For the text-containing cell, return its midpoint in [x, y] coordinate format. 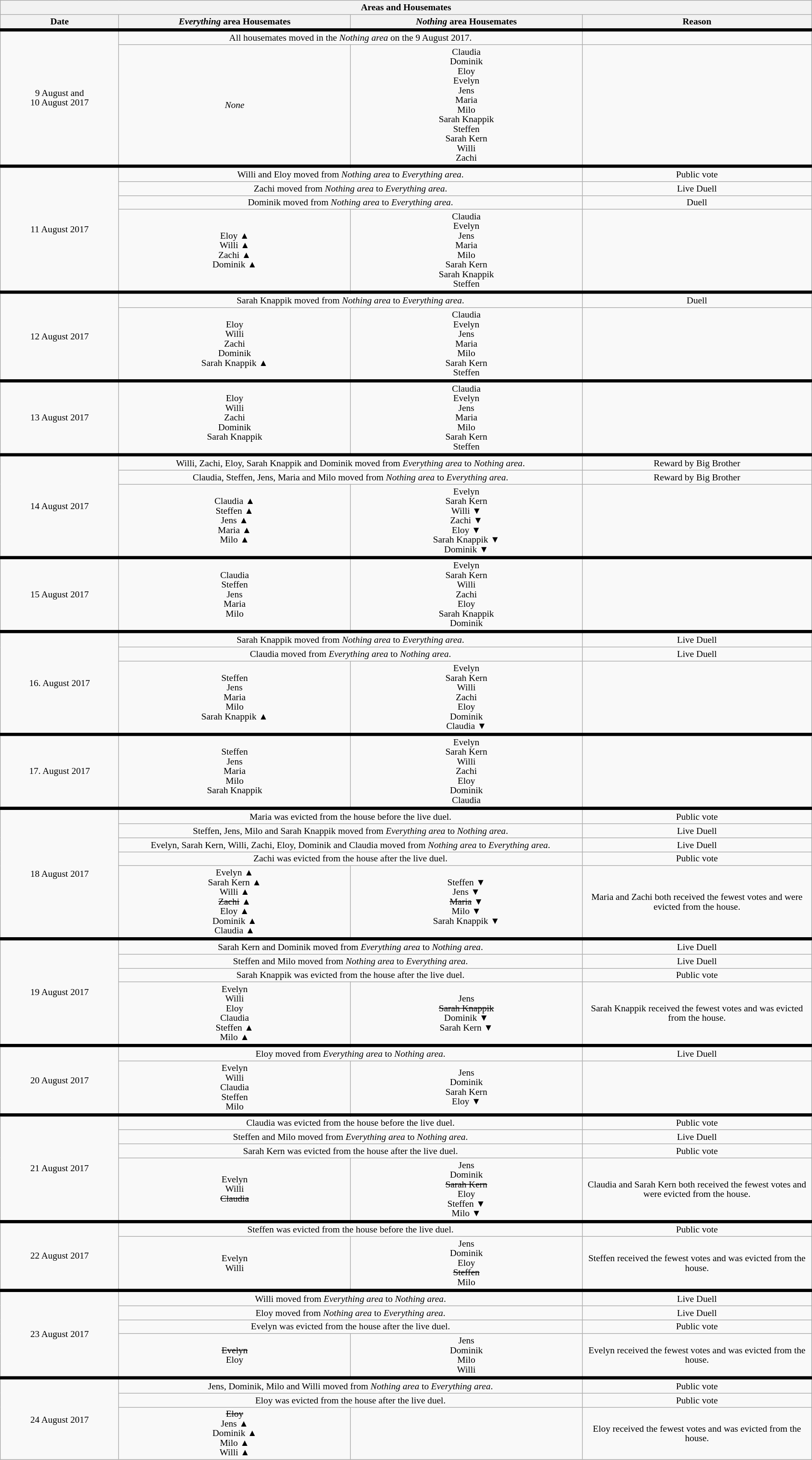
SteffenJensMariaMiloSarah Knappik [235, 771]
Areas and Housemates [406, 8]
Eloy received the fewest votes and was evicted from the house. [697, 1434]
EvelynWilliEloyClaudiaSteffen ▲Milo ▲ [235, 1014]
JensSarah KnappikDominik ▼Sarah Kern ▼ [466, 1014]
Evelyn received the fewest votes and was evicted from the house. [697, 1356]
Dominik moved from Nothing area to Everything area. [350, 202]
Maria and Zachi both received the fewest votes and were evicted from the house. [697, 902]
EvelynEloy [235, 1356]
16. August 2017 [60, 683]
JensDominikSarah KernEloySteffen ▼Milo ▼ [466, 1190]
21 August 2017 [60, 1168]
None [235, 105]
17. August 2017 [60, 771]
Steffen, Jens, Milo and Sarah Knappik moved from Everything area to Nothing area. [350, 831]
Evelyn ▲Sarah Kern ▲Willi ▲Zachi ▲Eloy ▲Dominik ▲Claudia ▲ [235, 902]
14 August 2017 [60, 507]
Claudia ▲Steffen ▲Jens ▲Maria ▲Milo ▲ [235, 521]
Steffen received the fewest votes and was evicted from the house. [697, 1264]
13 August 2017 [60, 418]
Zachi moved from Nothing area to Everything area. [350, 189]
Maria was evicted from the house before the live duel. [350, 816]
Jens, Dominik, Milo and Willi moved from Nothing area to Everything area. [350, 1386]
Reason [697, 22]
EloyJens ▲Dominik ▲Milo ▲Willi ▲ [235, 1434]
EvelynWilli [235, 1264]
Everything area Housemates [235, 22]
JensDominikMiloWilli [466, 1356]
15 August 2017 [60, 595]
SteffenJensMariaMiloSarah Knappik ▲ [235, 698]
Claudia moved from Everything area to Nothing area. [350, 654]
Zachi was evicted from the house after the live duel. [350, 859]
Eloy ▲Willi ▲Zachi ▲Dominik ▲ [235, 251]
Eloy was evicted from the house after the live duel. [350, 1400]
Steffen and Milo moved from Everything area to Nothing area. [350, 1137]
EloyWilliZachiDominikSarah Knappik ▲ [235, 345]
Willi, Zachi, Eloy, Sarah Knappik and Dominik moved from Everything area to Nothing area. [350, 463]
Claudia and Sarah Kern both received the fewest votes and were evicted from the house. [697, 1190]
EvelynSarah KernWilliZachiEloySarah KnappikDominik [466, 595]
Sarah Knappik received the fewest votes and was evicted from the house. [697, 1014]
Eloy moved from Everything area to Nothing area. [350, 1053]
Steffen was evicted from the house before the live duel. [350, 1229]
Date [60, 22]
18 August 2017 [60, 874]
19 August 2017 [60, 992]
EvelynSarah KernWilli ▼Zachi ▼Eloy ▼Sarah Knappik ▼Dominik ▼ [466, 521]
Sarah Kern and Dominik moved from Everything area to Nothing area. [350, 947]
Willi moved from Everything area to Nothing area. [350, 1298]
EvelynSarah KernWilliZachiEloyDominikClaudia ▼ [466, 698]
Sarah Knappik was evicted from the house after the live duel. [350, 975]
All housemates moved in the Nothing area on the 9 August 2017. [350, 37]
Eloy moved from Nothing area to Everything area. [350, 1313]
23 August 2017 [60, 1334]
Willi and Eloy moved from Nothing area to Everything area. [350, 174]
EvelynWilliClaudia [235, 1190]
Steffen and Milo moved from Nothing area to Everything area. [350, 962]
Sarah Kern was evicted from the house after the live duel. [350, 1151]
Evelyn, Sarah Kern, Willi, Zachi, Eloy, Dominik and Claudia moved from Nothing area to Everything area. [350, 845]
EloyWilliZachiDominikSarah Knappik [235, 418]
Claudia, Steffen, Jens, Maria and Milo moved from Nothing area to Everything area. [350, 477]
20 August 2017 [60, 1080]
EvelynWilliClaudiaSteffenMilo [235, 1088]
24 August 2017 [60, 1419]
EvelynSarah KernWilliZachiEloyDominikClaudia [466, 771]
Steffen ▼Jens ▼Maria ▼Milo ▼Sarah Knappik ▼ [466, 902]
ClaudiaDominikEloyEvelynJensMariaMiloSarah KnappikSteffenSarah KernWilliZachi [466, 105]
JensDominikEloySteffenMilo [466, 1264]
Nothing area Housemates [466, 22]
11 August 2017 [60, 229]
22 August 2017 [60, 1256]
JensDominikSarah KernEloy ▼ [466, 1088]
9 August and10 August 2017 [60, 98]
12 August 2017 [60, 336]
ClaudiaSteffenJensMariaMilo [235, 595]
ClaudiaEvelynJensMariaMiloSarah KernSarah KnappikSteffen [466, 251]
Evelyn was evicted from the house after the live duel. [350, 1327]
Claudia was evicted from the house before the live duel. [350, 1122]
